Capture the cell that displays the provided text and extract its [x, y] central coordinate. 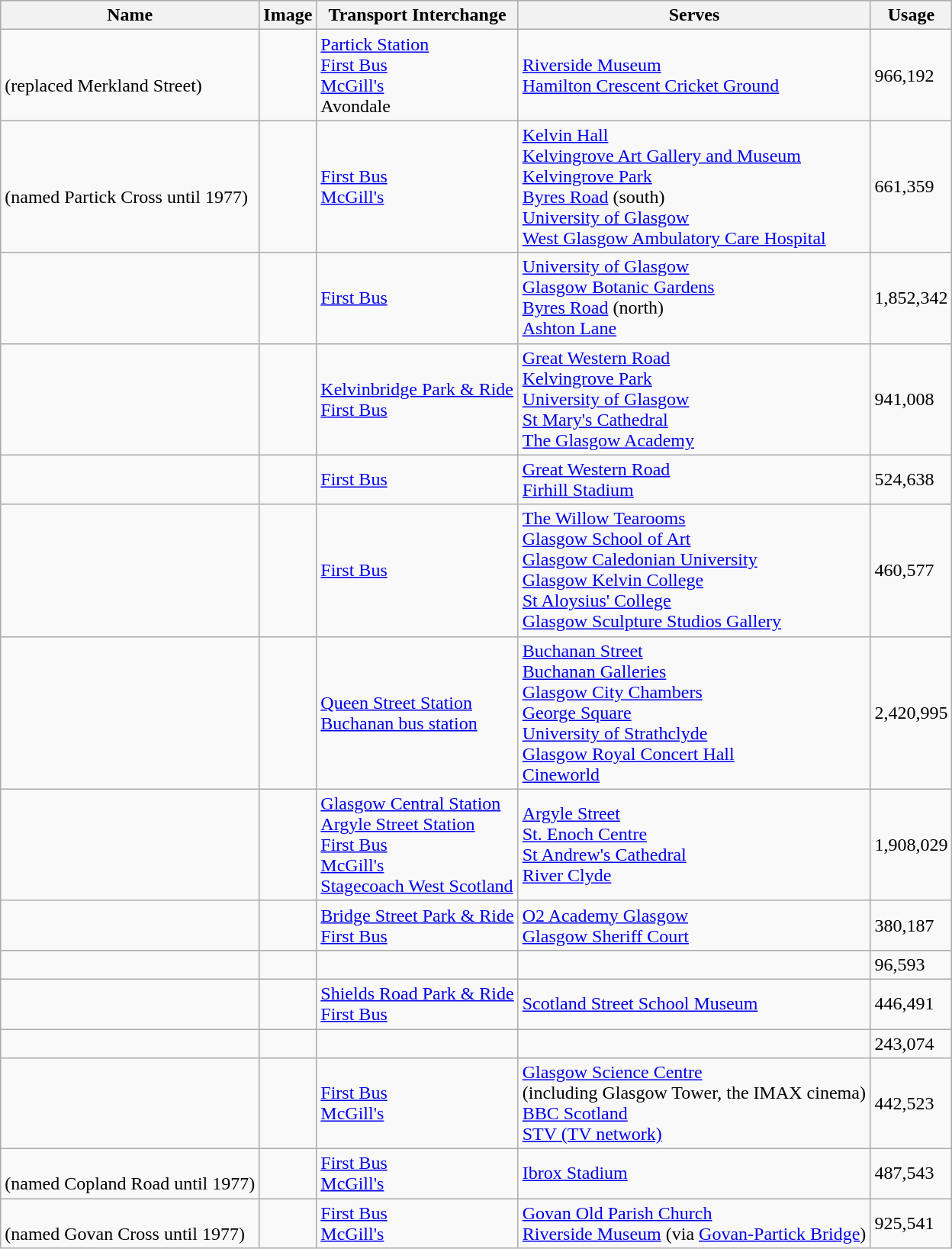
941,008 [911, 399]
925,541 [911, 1224]
Great Western RoadKelvingrove ParkUniversity of GlasgowSt Mary's CathedralThe Glasgow Academy [694, 399]
Great Western RoadFirhill Stadium [694, 479]
Transport Interchange [417, 15]
380,187 [911, 925]
Kelvinbridge Park & Ride First Bus [417, 399]
Scotland Street School Museum [694, 1004]
1,852,342 [911, 298]
Kelvin HallKelvingrove Art Gallery and MuseumKelvingrove ParkByres Road (south)University of GlasgowWest Glasgow Ambulatory Care Hospital [694, 186]
661,359 [911, 186]
Partick Station First Bus McGill's Avondale [417, 75]
(named Govan Cross until 1977) [130, 1224]
96,593 [911, 964]
The Willow TearoomsGlasgow School of ArtGlasgow Caledonian UniversityGlasgow Kelvin CollegeSt Aloysius' CollegeGlasgow Sculpture Studios Gallery [694, 571]
Name [130, 15]
Serves [694, 15]
966,192 [911, 75]
243,074 [911, 1043]
(named Copland Road until 1977) [130, 1173]
487,543 [911, 1173]
(replaced Merkland Street) [130, 75]
Shields Road Park & Ride First Bus [417, 1004]
Usage [911, 15]
442,523 [911, 1103]
Buchanan StreetBuchanan GalleriesGlasgow City ChambersGeorge SquareUniversity of StrathclydeGlasgow Royal Concert HallCineworld [694, 713]
460,577 [911, 571]
Bridge Street Park & Ride First Bus [417, 925]
Queen Street Station Buchanan bus station [417, 713]
Glasgow Science Centre(including Glasgow Tower, the IMAX cinema)BBC ScotlandSTV (TV network) [694, 1103]
2,420,995 [911, 713]
524,638 [911, 479]
446,491 [911, 1004]
University of GlasgowGlasgow Botanic GardensByres Road (north)Ashton Lane [694, 298]
(named Partick Cross until 1977) [130, 186]
Glasgow Central StationArgyle Street Station First Bus McGill's Stagecoach West Scotland [417, 845]
Image [288, 15]
Ibrox Stadium [694, 1173]
Argyle StreetSt. Enoch CentreSt Andrew's CathedralRiver Clyde [694, 845]
Riverside MuseumHamilton Crescent Cricket Ground [694, 75]
1,908,029 [911, 845]
O2 Academy GlasgowGlasgow Sheriff Court [694, 925]
Govan Old Parish ChurchRiverside Museum (via Govan-Partick Bridge) [694, 1224]
